Output the (x, y) coordinate of the center of the cell containing the given text.  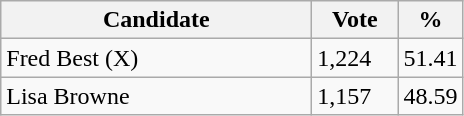
Lisa Browne (156, 96)
Fred Best (X) (156, 58)
Vote (355, 20)
1,224 (355, 58)
1,157 (355, 96)
51.41 (430, 58)
48.59 (430, 96)
% (430, 20)
Candidate (156, 20)
